Scan for the cell matching the given text and deliver its [x, y] coordinate at center. 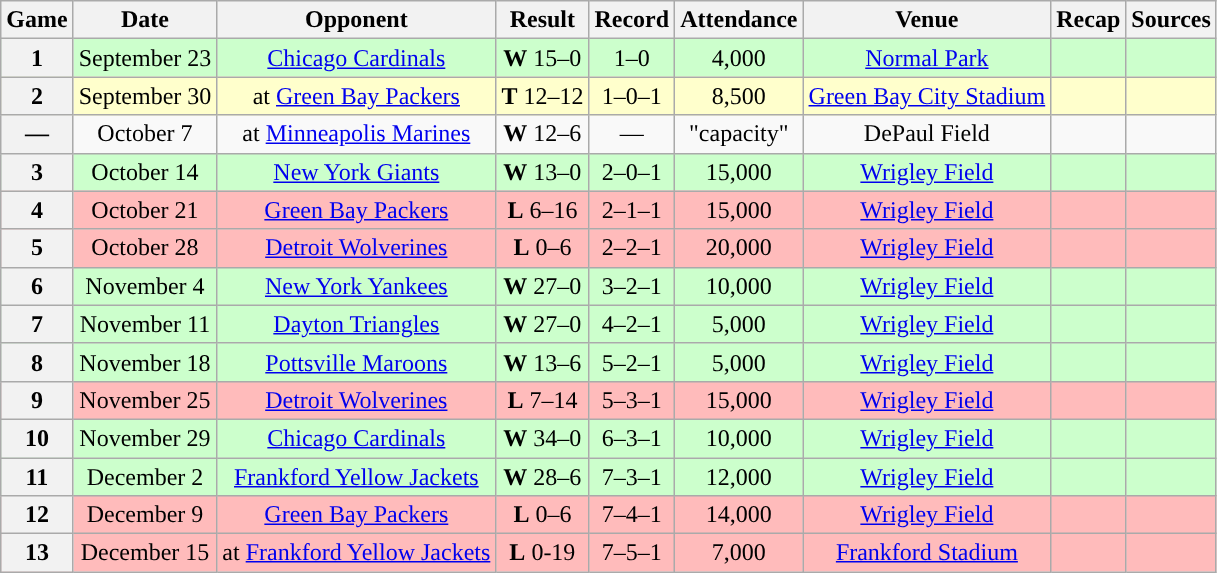
13 [37, 553]
12 [37, 515]
Venue [927, 20]
5–3–1 [632, 400]
at Frankford Yellow Jackets [356, 553]
October 21 [145, 210]
2–2–1 [632, 248]
4 [37, 210]
2–1–1 [632, 210]
September 23 [145, 58]
Date [145, 20]
W 34–0 [542, 438]
"capacity" [739, 134]
3–2–1 [632, 286]
Record [632, 20]
November 11 [145, 324]
8 [37, 362]
November 25 [145, 400]
W 13–6 [542, 362]
20,000 [739, 248]
1–0 [632, 58]
Green Bay City Stadium [927, 96]
at Minneapolis Marines [356, 134]
October 28 [145, 248]
8,500 [739, 96]
December 2 [145, 477]
December 15 [145, 553]
W 15–0 [542, 58]
2–0–1 [632, 172]
at Green Bay Packers [356, 96]
6 [37, 286]
Game [37, 20]
12,000 [739, 477]
Frankford Stadium [927, 553]
W 13–0 [542, 172]
1–0–1 [632, 96]
7,000 [739, 553]
L 7–14 [542, 400]
W 12–6 [542, 134]
7 [37, 324]
Opponent [356, 20]
September 30 [145, 96]
W 28–6 [542, 477]
1 [37, 58]
T 12–12 [542, 96]
7–3–1 [632, 477]
L 6–16 [542, 210]
5–2–1 [632, 362]
2 [37, 96]
10 [37, 438]
6–3–1 [632, 438]
3 [37, 172]
DePaul Field [927, 134]
14,000 [739, 515]
11 [37, 477]
November 18 [145, 362]
Recap [1088, 20]
November 29 [145, 438]
December 9 [145, 515]
Attendance [739, 20]
4,000 [739, 58]
October 14 [145, 172]
October 7 [145, 134]
New York Yankees [356, 286]
Pottsville Maroons [356, 362]
7–5–1 [632, 553]
Frankford Yellow Jackets [356, 477]
5 [37, 248]
Result [542, 20]
Dayton Triangles [356, 324]
New York Giants [356, 172]
7–4–1 [632, 515]
9 [37, 400]
Normal Park [927, 58]
Sources [1172, 20]
4–2–1 [632, 324]
November 4 [145, 286]
L 0-19 [542, 553]
